Return (x, y) of the center of cell containing provided text 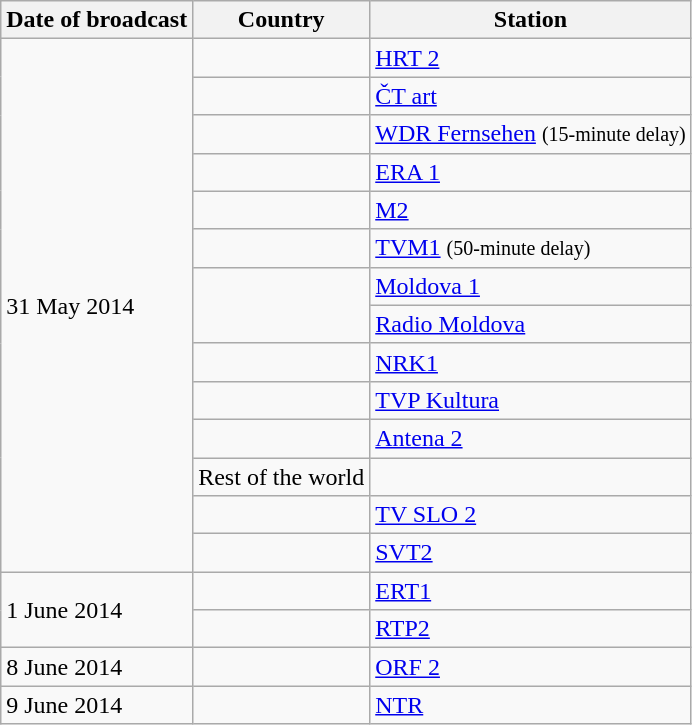
Radio Moldova (530, 324)
8 June 2014 (97, 667)
Antena 2 (530, 438)
M2 (530, 210)
NRK1 (530, 362)
Country (282, 20)
TVP Kultura (530, 400)
ORF 2 (530, 667)
ČT art (530, 96)
WDR Fernsehen (15-minute delay) (530, 134)
1 June 2014 (97, 610)
Rest of the world (282, 477)
Moldova 1 (530, 286)
9 June 2014 (97, 705)
SVT2 (530, 553)
Date of broadcast (97, 20)
31 May 2014 (97, 306)
ERT1 (530, 591)
RTP2 (530, 629)
HRT 2 (530, 58)
TV SLO 2 (530, 515)
ERA 1 (530, 172)
TVM1 (50-minute delay) (530, 248)
NTR (530, 705)
Station (530, 20)
